Provide the (x, y) coordinate of the cell's center where the given text is located.  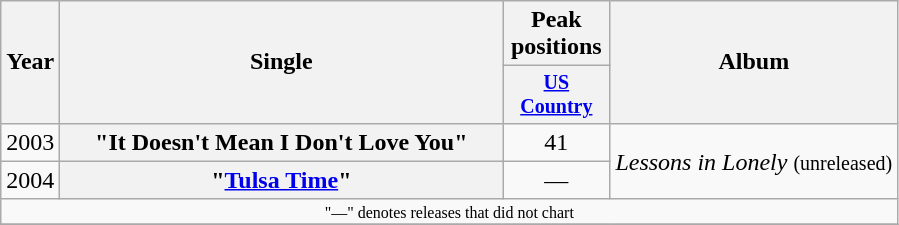
Peak positions (556, 34)
Year (30, 62)
"It Doesn't Mean I Don't Love You" (282, 142)
US Country (556, 94)
Single (282, 62)
2004 (30, 180)
"Tulsa Time" (282, 180)
41 (556, 142)
"—" denotes releases that did not chart (450, 211)
Album (754, 62)
Lessons in Lonely (unreleased) (754, 161)
— (556, 180)
2003 (30, 142)
